Determine the (X, Y) coordinate at the center of the cell enclosing the given text.  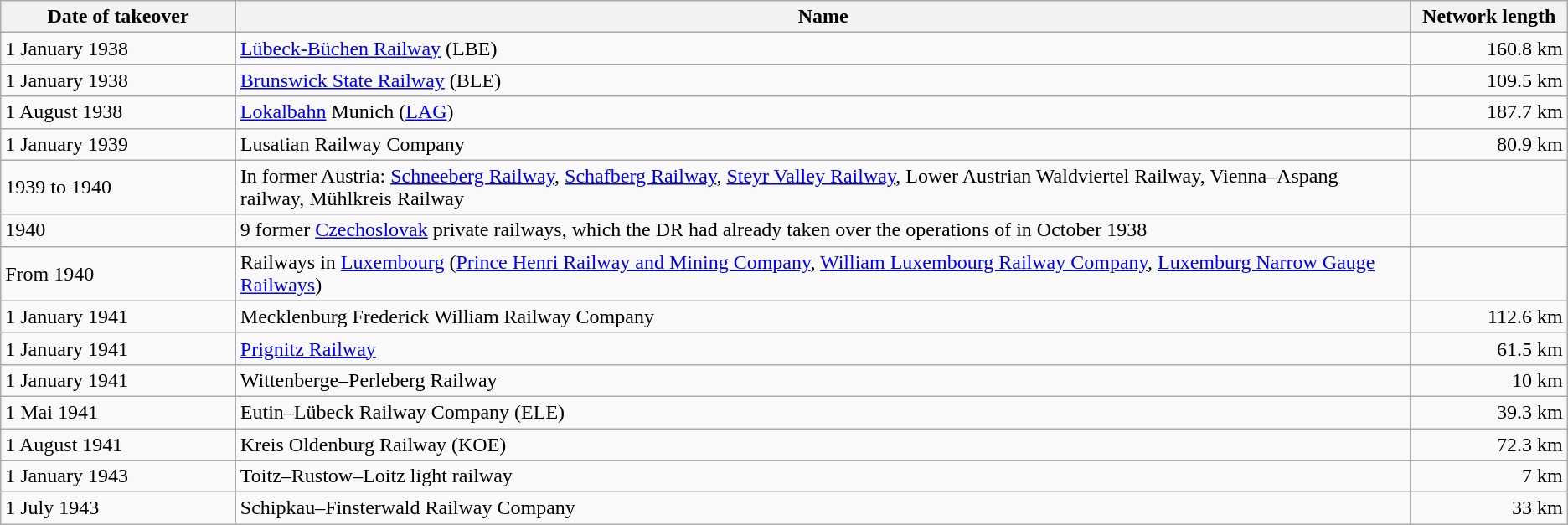
72.3 km (1489, 445)
Prignitz Railway (823, 348)
Toitz–Rustow–Loitz light railway (823, 476)
Wittenberge–Perleberg Railway (823, 380)
1940 (119, 230)
Date of takeover (119, 17)
1 August 1941 (119, 445)
1 August 1938 (119, 112)
1 January 1939 (119, 144)
1 July 1943 (119, 508)
Eutin–Lübeck Railway Company (ELE) (823, 412)
1 January 1943 (119, 476)
Kreis Oldenburg Railway (KOE) (823, 445)
Lübeck-Büchen Railway (LBE) (823, 49)
39.3 km (1489, 412)
112.6 km (1489, 317)
10 km (1489, 380)
Brunswick State Railway (BLE) (823, 80)
1 Mai 1941 (119, 412)
1939 to 1940 (119, 188)
33 km (1489, 508)
Network length (1489, 17)
7 km (1489, 476)
187.7 km (1489, 112)
Name (823, 17)
From 1940 (119, 273)
Schipkau–Finsterwald Railway Company (823, 508)
109.5 km (1489, 80)
Mecklenburg Frederick William Railway Company (823, 317)
Railways in Luxembourg (Prince Henri Railway and Mining Company, William Luxembourg Railway Company, Luxemburg Narrow Gauge Railways) (823, 273)
80.9 km (1489, 144)
160.8 km (1489, 49)
Lokalbahn Munich (LAG) (823, 112)
9 former Czechoslovak private railways, which the DR had already taken over the operations of in October 1938 (823, 230)
61.5 km (1489, 348)
Lusatian Railway Company (823, 144)
